Identify which cell holds the provided text, then report its [x, y] central coordinate. 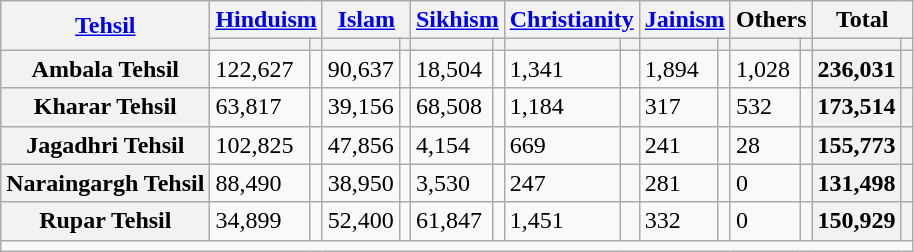
532 [765, 107]
Jagadhri Tehsil [106, 145]
68,508 [451, 107]
Total [862, 20]
317 [678, 107]
28 [765, 145]
4,154 [451, 145]
Jainism [684, 20]
Christianity [572, 20]
281 [678, 183]
Tehsil [106, 26]
90,637 [360, 69]
241 [678, 145]
332 [678, 221]
52,400 [360, 221]
122,627 [260, 69]
1,341 [562, 69]
63,817 [260, 107]
47,856 [360, 145]
Sikhism [457, 20]
Naraingargh Tehsil [106, 183]
3,530 [451, 183]
150,929 [856, 221]
236,031 [856, 69]
Ambala Tehsil [106, 69]
131,498 [856, 183]
1,184 [562, 107]
Kharar Tehsil [106, 107]
Islam [366, 20]
18,504 [451, 69]
1,451 [562, 221]
88,490 [260, 183]
155,773 [856, 145]
Others [771, 20]
1,028 [765, 69]
38,950 [360, 183]
173,514 [856, 107]
39,156 [360, 107]
Hinduism [266, 20]
102,825 [260, 145]
Rupar Tehsil [106, 221]
669 [562, 145]
1,894 [678, 69]
34,899 [260, 221]
61,847 [451, 221]
247 [562, 183]
